Determine the [X, Y] coordinate at the center of the cell enclosing the given text.  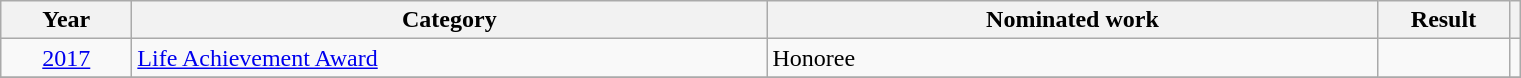
Nominated work [1072, 20]
Honoree [1072, 58]
Year [66, 20]
Life Achievement Award [450, 58]
Category [450, 20]
Result [1444, 20]
2017 [66, 58]
